For the text-containing cell, return its midpoint in [x, y] coordinate format. 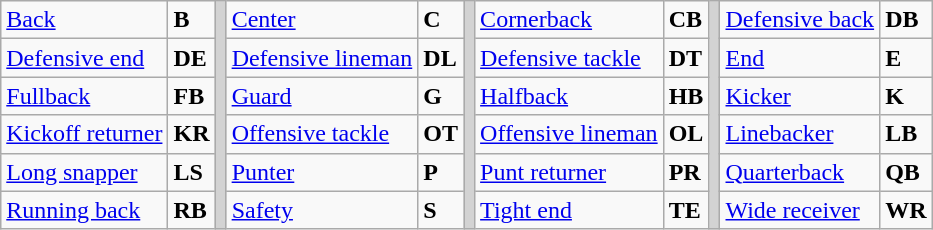
Kicker [800, 96]
Halfback [570, 96]
E [906, 58]
Offensive tackle [322, 134]
Guard [322, 96]
G [441, 96]
Defensive lineman [322, 58]
Defensive back [800, 20]
Center [322, 20]
Safety [322, 210]
KR [192, 134]
Offensive lineman [570, 134]
S [441, 210]
Defensive end [84, 58]
RB [192, 210]
TE [686, 210]
Cornerback [570, 20]
QB [906, 172]
Fullback [84, 96]
FB [192, 96]
Running back [84, 210]
P [441, 172]
LB [906, 134]
Tight end [570, 210]
DB [906, 20]
K [906, 96]
PR [686, 172]
Long snapper [84, 172]
B [192, 20]
DL [441, 58]
Quarterback [800, 172]
DE [192, 58]
Defensive tackle [570, 58]
WR [906, 210]
HB [686, 96]
Punt returner [570, 172]
Punter [322, 172]
DT [686, 58]
CB [686, 20]
Kickoff returner [84, 134]
Wide receiver [800, 210]
OT [441, 134]
Linebacker [800, 134]
Back [84, 20]
LS [192, 172]
C [441, 20]
End [800, 58]
OL [686, 134]
